Determine the (x, y) coordinate at the center of the cell enclosing the given text.  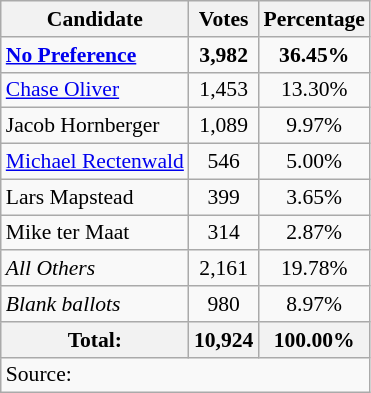
Lars Mapstead (95, 197)
1,089 (224, 126)
19.78% (314, 269)
10,924 (224, 340)
314 (224, 233)
Jacob Hornberger (95, 126)
546 (224, 162)
Percentage (314, 19)
399 (224, 197)
8.97% (314, 304)
1,453 (224, 90)
2.87% (314, 233)
All Others (95, 269)
Votes (224, 19)
Michael Rectenwald (95, 162)
9.97% (314, 126)
Candidate (95, 19)
No Preference (95, 55)
Blank ballots (95, 304)
Chase Oliver (95, 90)
3.65% (314, 197)
Total: (95, 340)
2,161 (224, 269)
Mike ter Maat (95, 233)
13.30% (314, 90)
3,982 (224, 55)
Source: (186, 375)
5.00% (314, 162)
980 (224, 304)
100.00% (314, 340)
36.45% (314, 55)
